Return the [X, Y] coordinate for the center point of the cell that contains the specified text.  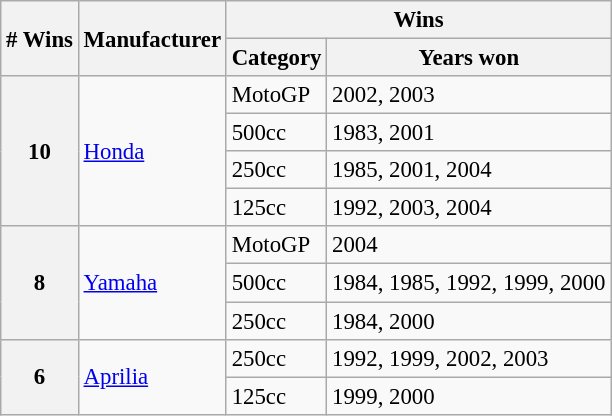
# Wins [40, 38]
2004 [469, 245]
Honda [152, 151]
Years won [469, 58]
Yamaha [152, 282]
1983, 2001 [469, 133]
1984, 1985, 1992, 1999, 2000 [469, 283]
Aprilia [152, 376]
1992, 1999, 2002, 2003 [469, 358]
8 [40, 282]
Wins [418, 20]
1985, 2001, 2004 [469, 170]
6 [40, 376]
1992, 2003, 2004 [469, 208]
2002, 2003 [469, 95]
10 [40, 151]
1984, 2000 [469, 321]
Manufacturer [152, 38]
1999, 2000 [469, 396]
Category [276, 58]
